Capture the cell that displays the provided text and extract its [X, Y] central coordinate. 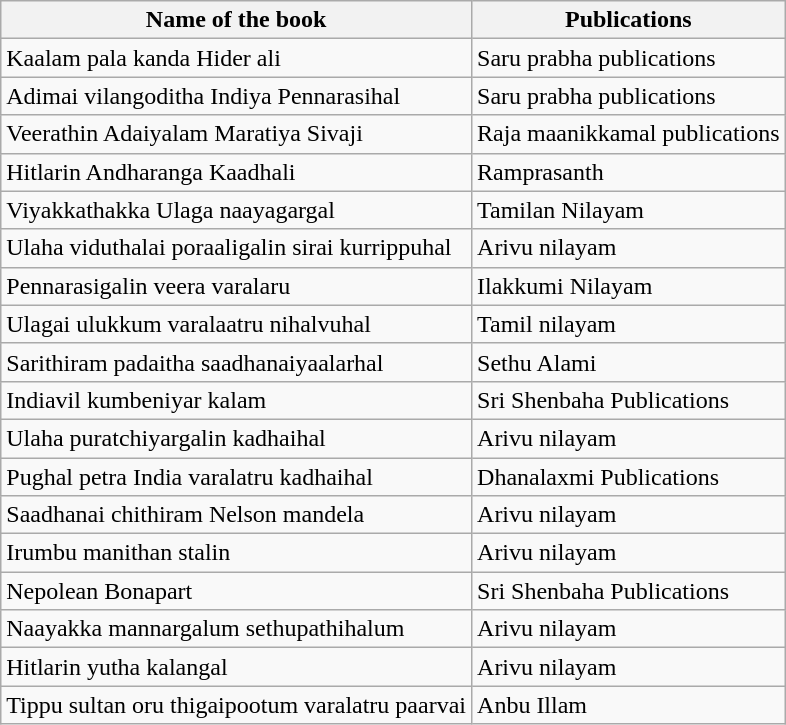
Ulagai ulukkum varalaatru nihalvuhal [236, 324]
Irumbu manithan stalin [236, 553]
Viyakkathakka Ulaga naayagargal [236, 210]
Ulaha viduthalai poraaligalin sirai kurrippuhal [236, 248]
Tamil nilayam [629, 324]
Anbu Illam [629, 705]
Indiavil kumbeniyar kalam [236, 400]
Veerathin Adaiyalam Maratiya Sivaji [236, 134]
Raja maanikkamal publications [629, 134]
Pughal petra India varalatru kadhaihal [236, 477]
Sarithiram padaitha saadhanaiyaalarhal [236, 362]
Name of the book [236, 20]
Tippu sultan oru thigaipootum varalatru paarvai [236, 705]
Ilakkumi Nilayam [629, 286]
Tamilan Nilayam [629, 210]
Dhanalaxmi Publications [629, 477]
Kaalam pala kanda Hider ali [236, 58]
Naayakka mannargalum sethupathihalum [236, 629]
Hitlarin yutha kalangal [236, 667]
Ulaha puratchiyargalin kadhaihal [236, 438]
Saadhanai chithiram Nelson mandela [236, 515]
Publications [629, 20]
Adimai vilangoditha Indiya Pennarasihal [236, 96]
Pennarasigalin veera varalaru [236, 286]
Sethu Alami [629, 362]
Hitlarin Andharanga Kaadhali [236, 172]
Ramprasanth [629, 172]
Nepolean Bonapart [236, 591]
